Pinpoint the cell where the given text exists, returning its [X, Y] midpoint coordinate. 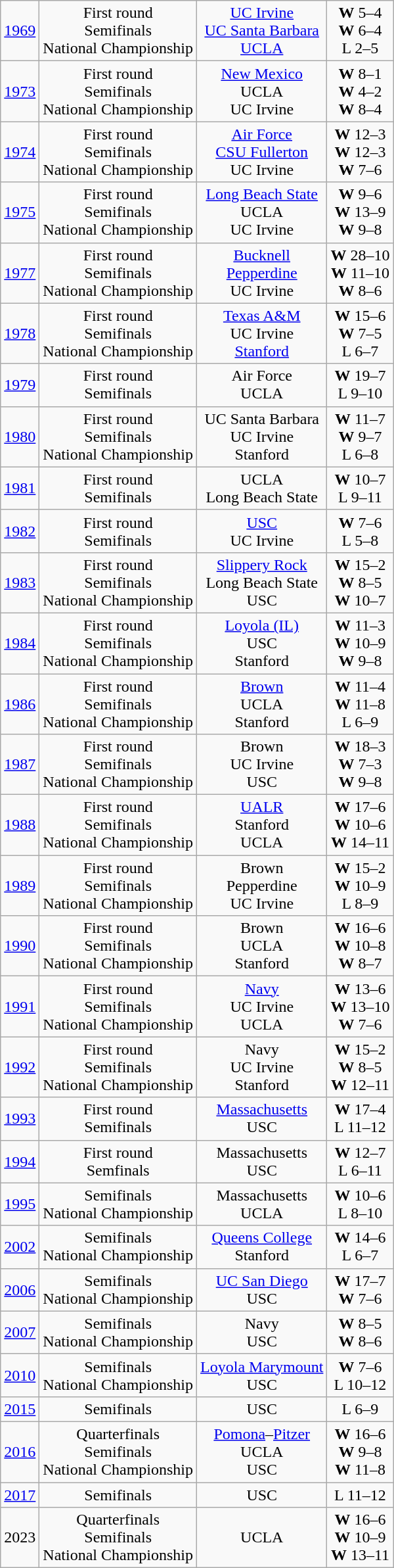
W 7–6 L 10–12 [360, 1375]
W 15–6W 7–5L 6–7 [360, 333]
BrownPepperdineUC Irvine [262, 886]
UC San DiegoUSC [262, 1290]
Loyola (IL)USCStanford [262, 643]
1990 [20, 946]
W 12–7L 6–11 [360, 1161]
1982 [20, 531]
W 11–4W 11–8L 6–9 [360, 703]
1978 [20, 333]
W 16–6W 10–9W 13–11 [360, 1538]
MassachusettsUCLA [262, 1204]
1983 [20, 582]
1984 [20, 643]
UCLALong Beach State [262, 488]
W 10–7L 9–11 [360, 488]
W 11–3W 10–9W 9–8 [360, 643]
1981 [20, 488]
W 14–6L 6–7 [360, 1247]
1988 [20, 825]
W 11–7W 9–7L 6–8 [360, 437]
First roundSemfinals [118, 1161]
1993 [20, 1119]
Loyola MarymountUSC [262, 1375]
UC IrvineUC Santa BarbaraUCLA [262, 31]
1989 [20, 886]
1994 [20, 1161]
2010 [20, 1375]
2015 [20, 1409]
UCLA [262, 1538]
1986 [20, 703]
L 11–12 [360, 1494]
Queens CollegeStanford [262, 1247]
2006 [20, 1290]
1977 [20, 273]
Texas A&MUC IrvineStanford [262, 333]
UALRStanfordUCLA [262, 825]
BrownUC IrvineUSC [262, 765]
W 15–2W 8–5W 12–11 [360, 1067]
1995 [20, 1204]
2016 [20, 1452]
W 16–6W 10–8W 8–7 [360, 946]
W 12–3W 12–3W 7–6 [360, 152]
NavyUC IrvineUCLA [262, 1007]
W 17–6W 10–6W 14–11 [360, 825]
2002 [20, 1247]
W 8–1W 4–2W 8–4 [360, 91]
1987 [20, 765]
NavyUC IrvineStanford [262, 1067]
W 5–4W 6–4L 2–5 [360, 31]
W 15–2W 10–9L 8–9 [360, 886]
1991 [20, 1007]
W 16–6W 9–8W 11–8 [360, 1452]
UC Santa BarbaraUC IrvineStanford [262, 437]
Long Beach StateUCLAUC Irvine [262, 212]
NavyUSC [262, 1332]
2017 [20, 1494]
New MexicoUCLAUC Irvine [262, 91]
W 17–4L 11–12 [360, 1119]
Air ForceUCLA [262, 385]
W 19–7L 9–10 [360, 385]
W 15–2W 8–5W 10–7 [360, 582]
W 10–6L 8–10 [360, 1204]
1980 [20, 437]
1979 [20, 385]
BucknellPepperdineUC Irvine [262, 273]
1969 [20, 31]
W 9–6W 13–9W 9–8 [360, 212]
Pomona–PitzerUCLAUSC [262, 1452]
W 8–5W 8–6 [360, 1332]
W 17–7W 7–6 [360, 1290]
W 18–3W 7–3W 9–8 [360, 765]
Air ForceCSU FullertonUC Irvine [262, 152]
L 6–9 [360, 1409]
USCUC Irvine [262, 531]
W 13–6W 13–10W 7–6 [360, 1007]
1974 [20, 152]
Slippery RockLong Beach StateUSC [262, 582]
1992 [20, 1067]
2023 [20, 1538]
1973 [20, 91]
2007 [20, 1332]
1975 [20, 212]
W 7–6L 5–8 [360, 531]
W 28–10W 11–10W 8–6 [360, 273]
